For the text-containing cell, return its midpoint in (x, y) coordinate format. 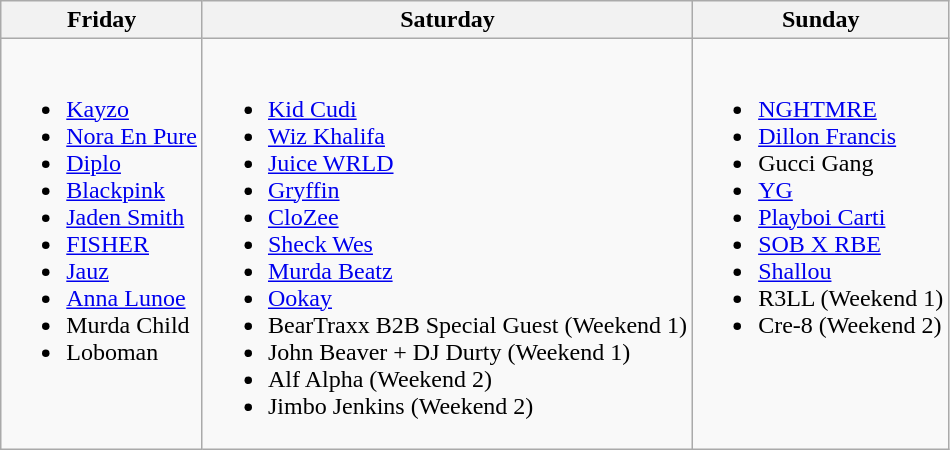
KayzoNora En PureDiploBlackpinkJaden SmithFISHERJauzAnna LunoeMurda ChildLoboman (102, 244)
Saturday (447, 20)
NGHTMREDillon FrancisGucci GangYGPlayboi CartiSOB X RBEShallouR3LL (Weekend 1)Cre-8 (Weekend 2) (821, 244)
Friday (102, 20)
Sunday (821, 20)
